Extract the (x, y) coordinate from the center of the cell holding the provided text.  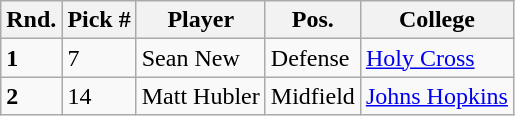
Sean New (200, 58)
Rnd. (32, 20)
Player (200, 20)
2 (32, 96)
Pick # (99, 20)
Matt Hubler (200, 96)
Johns Hopkins (436, 96)
1 (32, 58)
Pos. (312, 20)
7 (99, 58)
Midfield (312, 96)
College (436, 20)
14 (99, 96)
Holy Cross (436, 58)
Defense (312, 58)
